Output the [x, y] coordinate of the center of the cell containing the given text.  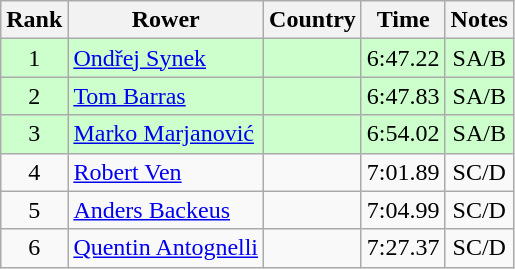
3 [34, 134]
Rower [166, 20]
7:27.37 [403, 248]
6:54.02 [403, 134]
Quentin Antognelli [166, 248]
Robert Ven [166, 172]
2 [34, 96]
6:47.22 [403, 58]
5 [34, 210]
Anders Backeus [166, 210]
Time [403, 20]
Country [313, 20]
Ondřej Synek [166, 58]
Notes [479, 20]
4 [34, 172]
6 [34, 248]
6:47.83 [403, 96]
1 [34, 58]
7:04.99 [403, 210]
Tom Barras [166, 96]
Marko Marjanović [166, 134]
Rank [34, 20]
7:01.89 [403, 172]
